Find where the given text appears and provide that cell's center as [X, Y] coordinate. 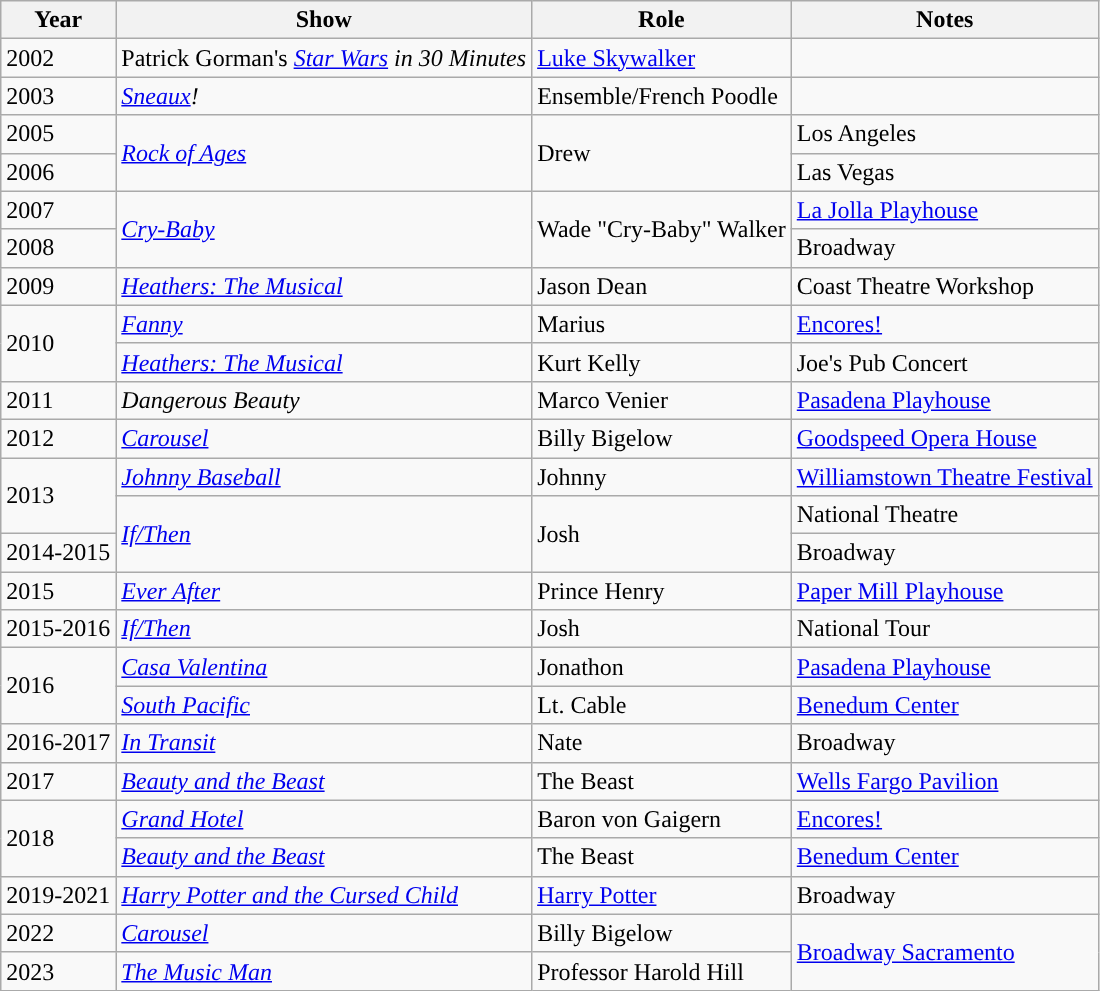
Harry Potter [662, 895]
2013 [58, 496]
Las Vegas [944, 172]
2016-2017 [58, 743]
Fanny [324, 324]
Prince Henry [662, 591]
Lt. Cable [662, 705]
2011 [58, 400]
2002 [58, 58]
Marco Venier [662, 400]
Casa Valentina [324, 667]
Jonathon [662, 667]
Rock of Ages [324, 153]
2018 [58, 838]
2022 [58, 933]
National Theatre [944, 515]
Role [662, 20]
Year [58, 20]
Nate [662, 743]
2009 [58, 286]
South Pacific [324, 705]
2015-2016 [58, 629]
Williamstown Theatre Festival [944, 477]
2014-2015 [58, 553]
La Jolla Playhouse [944, 210]
2008 [58, 248]
Broadway Sacramento [944, 952]
Wade "Cry-Baby" Walker [662, 229]
Johnny Baseball [324, 477]
Paper Mill Playhouse [944, 591]
Notes [944, 20]
Sneaux! [324, 96]
Johnny [662, 477]
Joe's Pub Concert [944, 362]
2012 [58, 438]
2017 [58, 781]
2016 [58, 686]
2007 [58, 210]
Jason Dean [662, 286]
2005 [58, 134]
2006 [58, 172]
Coast Theatre Workshop [944, 286]
The Music Man [324, 971]
Baron von Gaigern [662, 819]
Ever After [324, 591]
National Tour [944, 629]
Kurt Kelly [662, 362]
Grand Hotel [324, 819]
2015 [58, 591]
Cry-Baby [324, 229]
Dangerous Beauty [324, 400]
Harry Potter and the Cursed Child [324, 895]
Goodspeed Opera House [944, 438]
Patrick Gorman's Star Wars in 30 Minutes [324, 58]
2019-2021 [58, 895]
Marius [662, 324]
Luke Skywalker [662, 58]
2003 [58, 96]
Professor Harold Hill [662, 971]
Show [324, 20]
2010 [58, 343]
In Transit [324, 743]
Wells Fargo Pavilion [944, 781]
2023 [58, 971]
Drew [662, 153]
Ensemble/French Poodle [662, 96]
Los Angeles [944, 134]
